Return the (x, y) coordinate for the center point of the cell that contains the specified text.  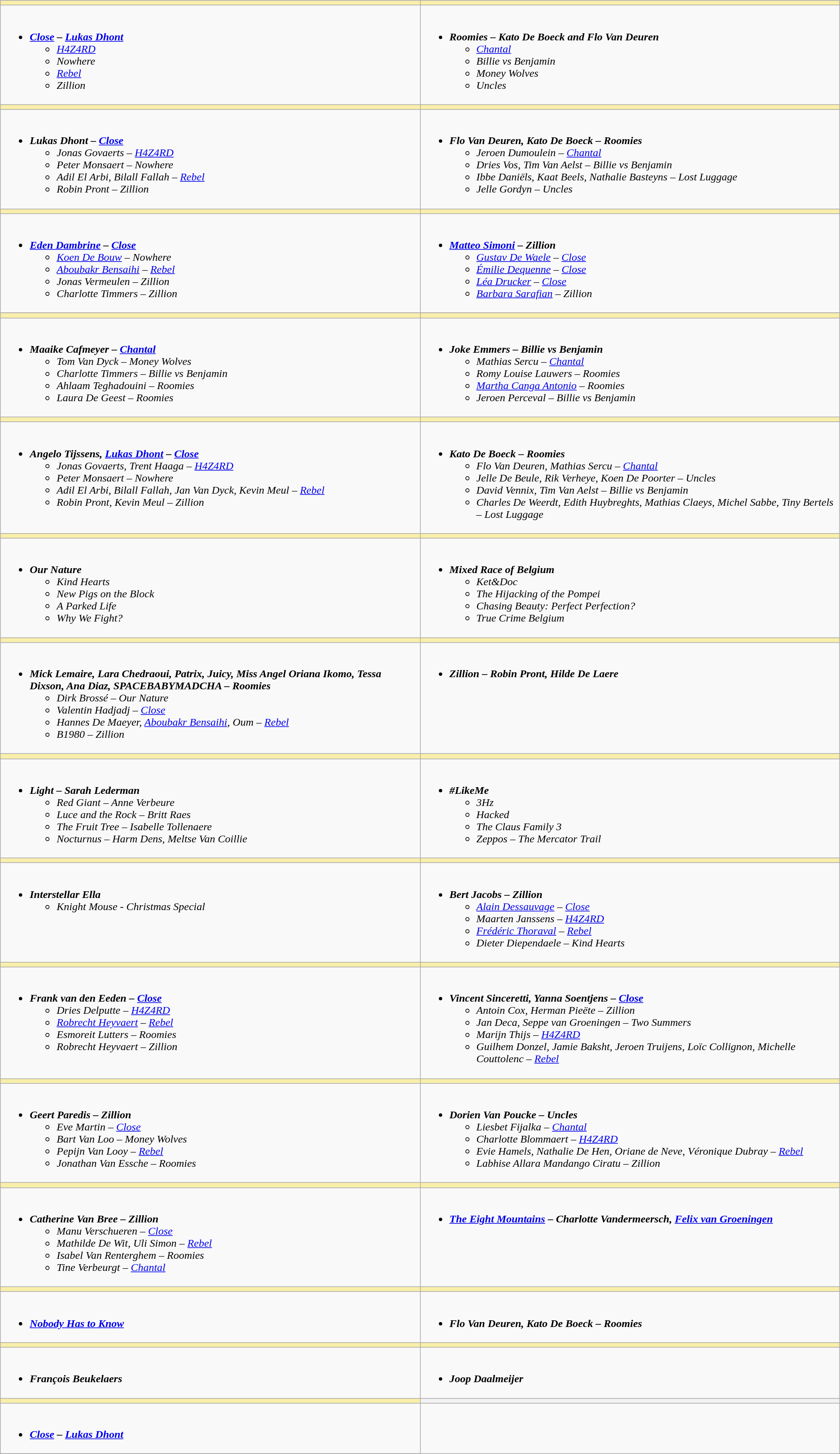
Frank van den Eeden – CloseDries Delputte – H4Z4RDRobrecht Heyvaert – RebelEsmoreit Lutters – RoomiesRobrecht Heyvaert – Zillion (210, 1023)
Flo Van Deuren, Kato De Boeck – Roomies (630, 1317)
Zillion – Robin Pront, Hilde De Laere (630, 698)
François Beukelaers (210, 1372)
Lukas Dhont – CloseJonas Govaerts – H4Z4RDPeter Monsaert – NowhereAdil El Arbi, Bilall Fallah – RebelRobin Pront – Zillion (210, 159)
Our NatureKind HeartsNew Pigs on the BlockA Parked LifeWhy We Fight? (210, 588)
Close – Lukas DhontH4Z4RDNowhereRebelZillion (210, 55)
Geert Paredis – ZillionEve Martin – CloseBart Van Loo – Money WolvesPepijn Van Looy – RebelJonathan Van Essche – Roomies (210, 1133)
Joop Daalmeijer (630, 1372)
Nobody Has to Know (210, 1317)
Catherine Van Bree – ZillionManu Verschueren – CloseMathilde De Wit, Uli Simon – RebelIsabel Van Renterghem – RoomiesTine Verbeurgt – Chantal (210, 1237)
Close – Lukas Dhont (210, 1429)
Eden Dambrine – CloseKoen De Bouw – NowhereAboubakr Bensaihi – RebelJonas Vermeulen – ZillionCharlotte Timmers – Zillion (210, 263)
Maaike Cafmeyer – ChantalTom Van Dyck – Money WolvesCharlotte Timmers – Billie vs BenjaminAhlaam Teghadouini – RoomiesLaura De Geest – Roomies (210, 367)
#LikeMe3HzHackedThe Claus Family 3Zeppos – The Mercator Trail (630, 809)
Matteo Simoni – ZillionGustav De Waele – CloseÉmilie Dequenne – CloseLéa Drucker – CloseBarbara Sarafian – Zillion (630, 263)
The Eight Mountains – Charlotte Vandermeersch, Felix van Groeningen (630, 1237)
Bert Jacobs – ZillionAlain Dessauvage – CloseMaarten Janssens – H4Z4RDFrédéric Thoraval – RebelDieter Diependaele – Kind Hearts (630, 913)
Roomies – Kato De Boeck and Flo Van DeurenChantalBillie vs BenjaminMoney WolvesUncles (630, 55)
Mixed Race of BelgiumKet&DocThe Hijacking of the PompeiChasing Beauty: Perfect Perfection?True Crime Belgium (630, 588)
Interstellar EllaKnight Mouse - Christmas Special (210, 913)
